Return the (X, Y) coordinate for the center point of the cell that contains the specified text.  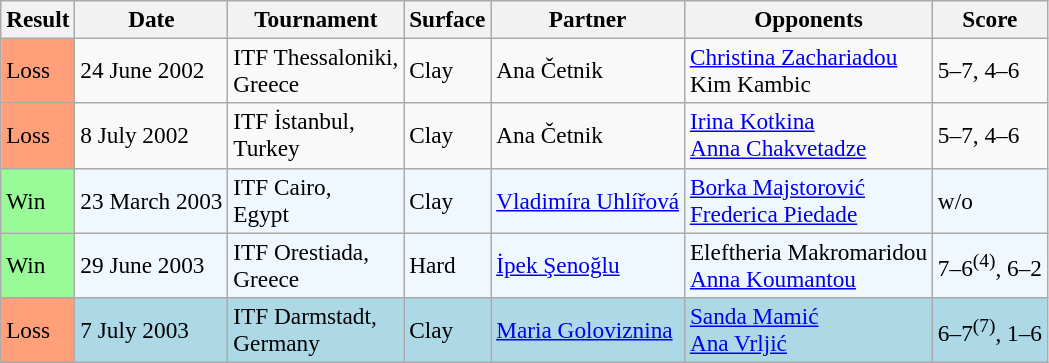
Surface (448, 19)
7 July 2003 (152, 330)
Result (38, 19)
7–6(4), 6–2 (990, 264)
ITF Orestiada, Greece (316, 264)
Partner (588, 19)
24 June 2002 (152, 70)
Maria Goloviznina (588, 330)
29 June 2003 (152, 264)
Sanda Mamić Ana Vrljić (808, 330)
ITF İstanbul, Turkey (316, 136)
Score (990, 19)
İpek Şenoğlu (588, 264)
Irina Kotkina Anna Chakvetadze (808, 136)
ITF Thessaloniki, Greece (316, 70)
Date (152, 19)
Hard (448, 264)
Borka Majstorović Frederica Piedade (808, 200)
6–7(7), 1–6 (990, 330)
Christina Zachariadou Kim Kambic (808, 70)
ITF Darmstadt, Germany (316, 330)
w/o (990, 200)
Opponents (808, 19)
Tournament (316, 19)
Eleftheria Makromaridou Anna Koumantou (808, 264)
23 March 2003 (152, 200)
ITF Cairo, Egypt (316, 200)
Vladimíra Uhlířová (588, 200)
8 July 2002 (152, 136)
